Search for the cell housing the specified text and yield its (X, Y) center coordinate. 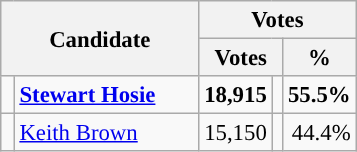
15,150 (236, 133)
% (320, 58)
Candidate (100, 38)
44.4% (320, 133)
Stewart Hosie (106, 95)
Keith Brown (106, 133)
55.5% (320, 95)
18,915 (236, 95)
